Scan for the cell matching the given text and deliver its [x, y] coordinate at center. 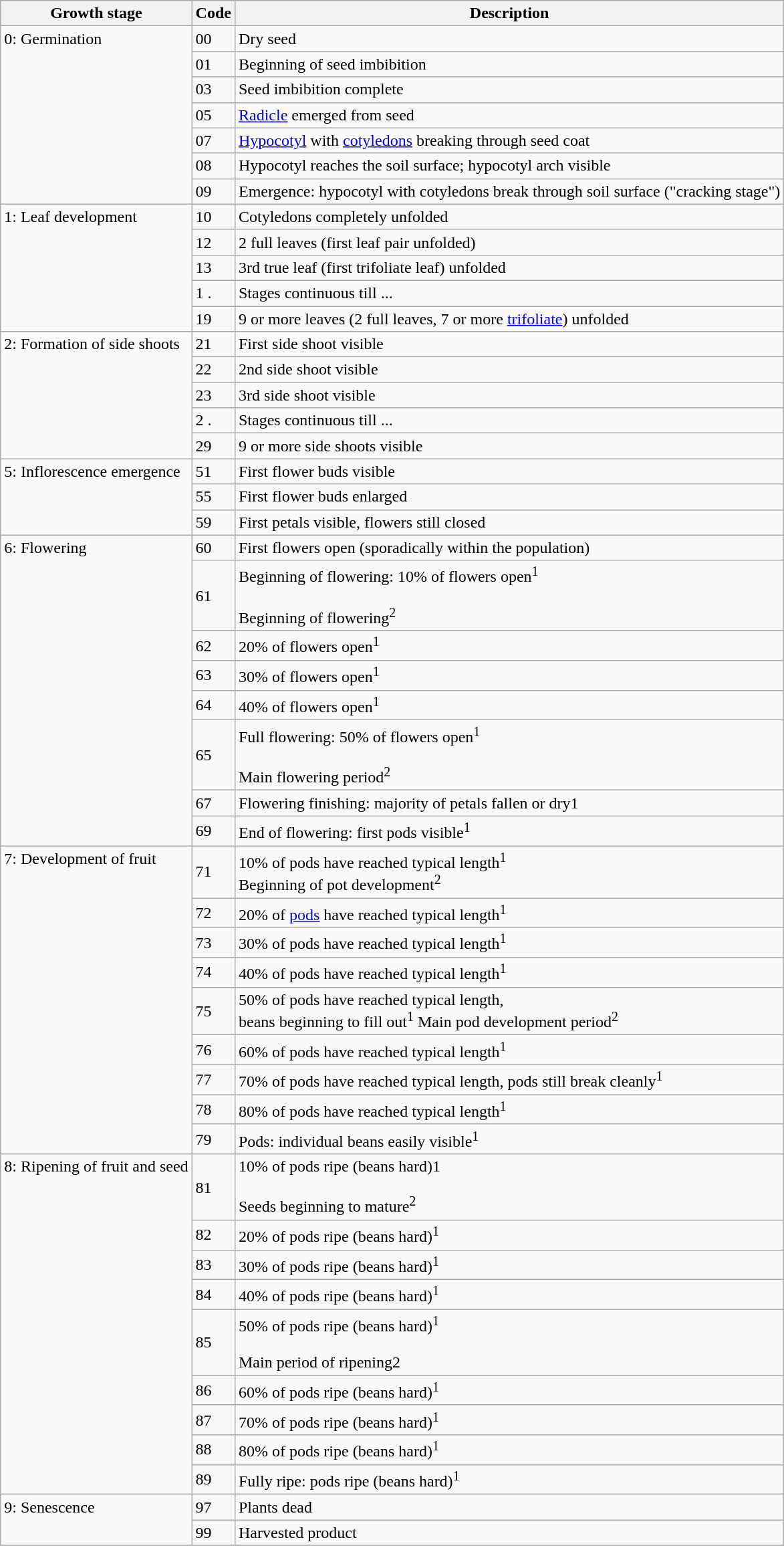
Beginning of seed imbibition [509, 64]
2 full leaves (first leaf pair unfolded) [509, 242]
Pods: individual beans easily visible1 [509, 1139]
62 [213, 646]
60% of pods ripe (beans hard)1 [509, 1391]
86 [213, 1391]
20% of flowers open1 [509, 646]
20% of pods have reached typical length1 [509, 913]
80% of pods ripe (beans hard)1 [509, 1450]
30% of pods ripe (beans hard)1 [509, 1265]
9 or more side shoots visible [509, 446]
69 [213, 831]
89 [213, 1479]
76 [213, 1050]
Dry seed [509, 39]
73 [213, 943]
79 [213, 1139]
9 or more leaves (2 full leaves, 7 or more trifoliate) unfolded [509, 319]
3rd true leaf (first trifoliate leaf) unfolded [509, 267]
Beginning of flowering: 10% of flowers open1Beginning of flowering2 [509, 595]
21 [213, 344]
50% of pods have reached typical length,beans beginning to fill out1 Main pod development period2 [509, 1011]
78 [213, 1110]
99 [213, 1533]
07 [213, 140]
77 [213, 1079]
First petals visible, flowers still closed [509, 522]
29 [213, 446]
83 [213, 1265]
64 [213, 705]
51 [213, 471]
1: Leaf development [96, 267]
Radicle emerged from seed [509, 115]
End of flowering: first pods visible1 [509, 831]
5: Inflorescence emergence [96, 497]
88 [213, 1450]
01 [213, 64]
30% of flowers open1 [509, 675]
05 [213, 115]
First side shoot visible [509, 344]
Description [509, 13]
19 [213, 319]
87 [213, 1420]
First flower buds enlarged [509, 497]
Emergence: hypocotyl with cotyledons break through soil surface ("cracking stage") [509, 191]
Flowering finishing: majority of petals fallen or dry1 [509, 803]
10% of pods have reached typical length1Beginning of pot development2 [509, 871]
10 [213, 217]
Hypocotyl reaches the soil surface; hypocotyl arch visible [509, 166]
40% of pods have reached typical length1 [509, 972]
Seed imbibition complete [509, 90]
Fully ripe: pods ripe (beans hard)1 [509, 1479]
1 . [213, 293]
8: Ripening of fruit and seed [96, 1324]
23 [213, 395]
71 [213, 871]
6: Flowering [96, 690]
60% of pods have reached typical length1 [509, 1050]
9: Senescence [96, 1520]
60 [213, 548]
13 [213, 267]
67 [213, 803]
40% of flowers open1 [509, 705]
70% of pods ripe (beans hard)1 [509, 1420]
97 [213, 1507]
00 [213, 39]
12 [213, 242]
40% of pods ripe (beans hard)1 [509, 1295]
84 [213, 1295]
First flower buds visible [509, 471]
Code [213, 13]
Plants dead [509, 1507]
72 [213, 913]
2: Formation of side shoots [96, 395]
63 [213, 675]
Harvested product [509, 1533]
Hypocotyl with cotyledons breaking through seed coat [509, 140]
03 [213, 90]
08 [213, 166]
10% of pods ripe (beans hard)1Seeds beginning to mature2 [509, 1188]
20% of pods ripe (beans hard)1 [509, 1236]
50% of pods ripe (beans hard)1Main period of ripening2 [509, 1343]
85 [213, 1343]
3rd side shoot visible [509, 395]
22 [213, 370]
0: Germination [96, 115]
Cotyledons completely unfolded [509, 217]
82 [213, 1236]
2 . [213, 421]
55 [213, 497]
81 [213, 1188]
65 [213, 756]
61 [213, 595]
Full flowering: 50% of flowers open1 Main flowering period2 [509, 756]
First flowers open (sporadically within the population) [509, 548]
7: Development of fruit [96, 999]
80% of pods have reached typical length1 [509, 1110]
70% of pods have reached typical length, pods still break cleanly1 [509, 1079]
Growth stage [96, 13]
75 [213, 1011]
2nd side shoot visible [509, 370]
09 [213, 191]
74 [213, 972]
59 [213, 522]
30% of pods have reached typical length1 [509, 943]
